Output the [X, Y] coordinate of the center of the cell containing the given text.  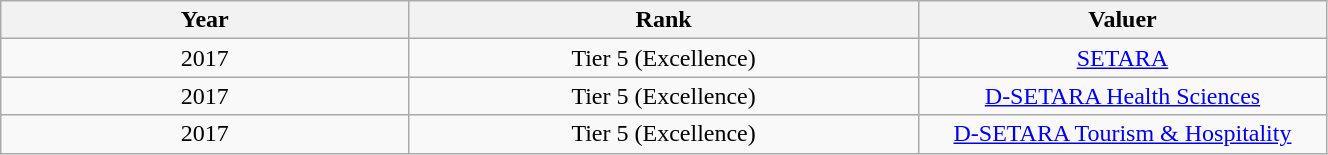
Valuer [1123, 20]
Rank [664, 20]
D-SETARA Tourism & Hospitality [1123, 134]
D-SETARA Health Sciences [1123, 96]
Year [205, 20]
SETARA [1123, 58]
